Capture the cell that displays the provided text and extract its (x, y) central coordinate. 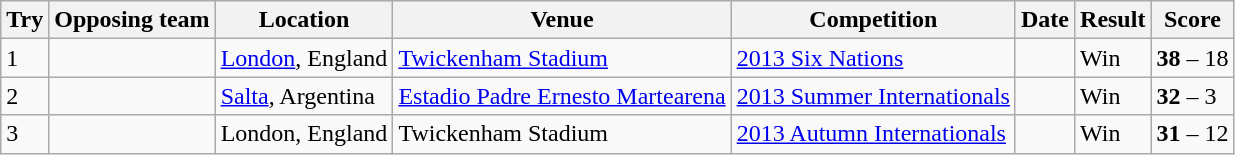
Estadio Padre Ernesto Martearena (562, 96)
2013 Summer Internationals (873, 96)
1 (25, 58)
2 (25, 96)
Competition (873, 20)
Salta, Argentina (304, 96)
Date (1044, 20)
3 (25, 134)
Try (25, 20)
32 – 3 (1192, 96)
31 – 12 (1192, 134)
2013 Autumn Internationals (873, 134)
Venue (562, 20)
38 – 18 (1192, 58)
Opposing team (132, 20)
Result (1113, 20)
2013 Six Nations (873, 58)
Score (1192, 20)
Location (304, 20)
